Search for the cell housing the specified text and yield its (x, y) center coordinate. 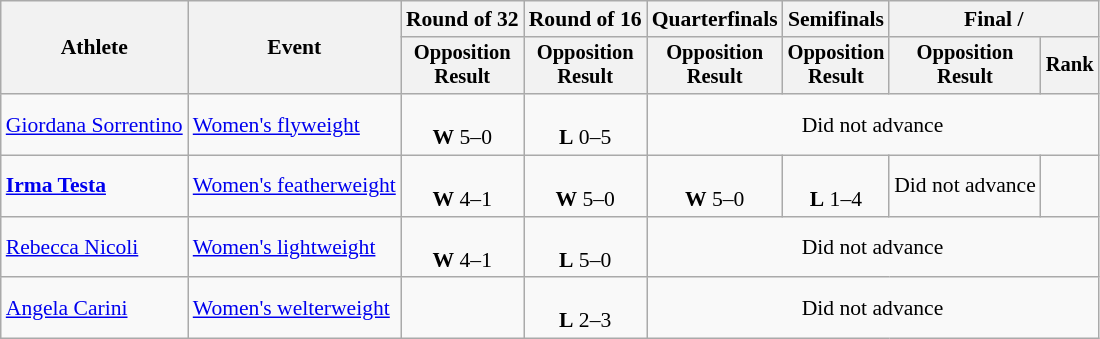
L 2–3 (586, 308)
Giordana Sorrentino (94, 124)
Quarterfinals (715, 19)
Women's flyweight (294, 124)
Women's featherweight (294, 186)
Athlete (94, 48)
Women's welterweight (294, 308)
L 5–0 (586, 248)
Event (294, 48)
L 0–5 (586, 124)
Irma Testa (94, 186)
Semifinals (836, 19)
Women's lightweight (294, 248)
Final / (994, 19)
Angela Carini (94, 308)
Round of 32 (462, 19)
Rank (1070, 66)
L 1–4 (836, 186)
Rebecca Nicoli (94, 248)
Round of 16 (586, 19)
